Provide the (X, Y) coordinate of the cell's center where the given text is located.  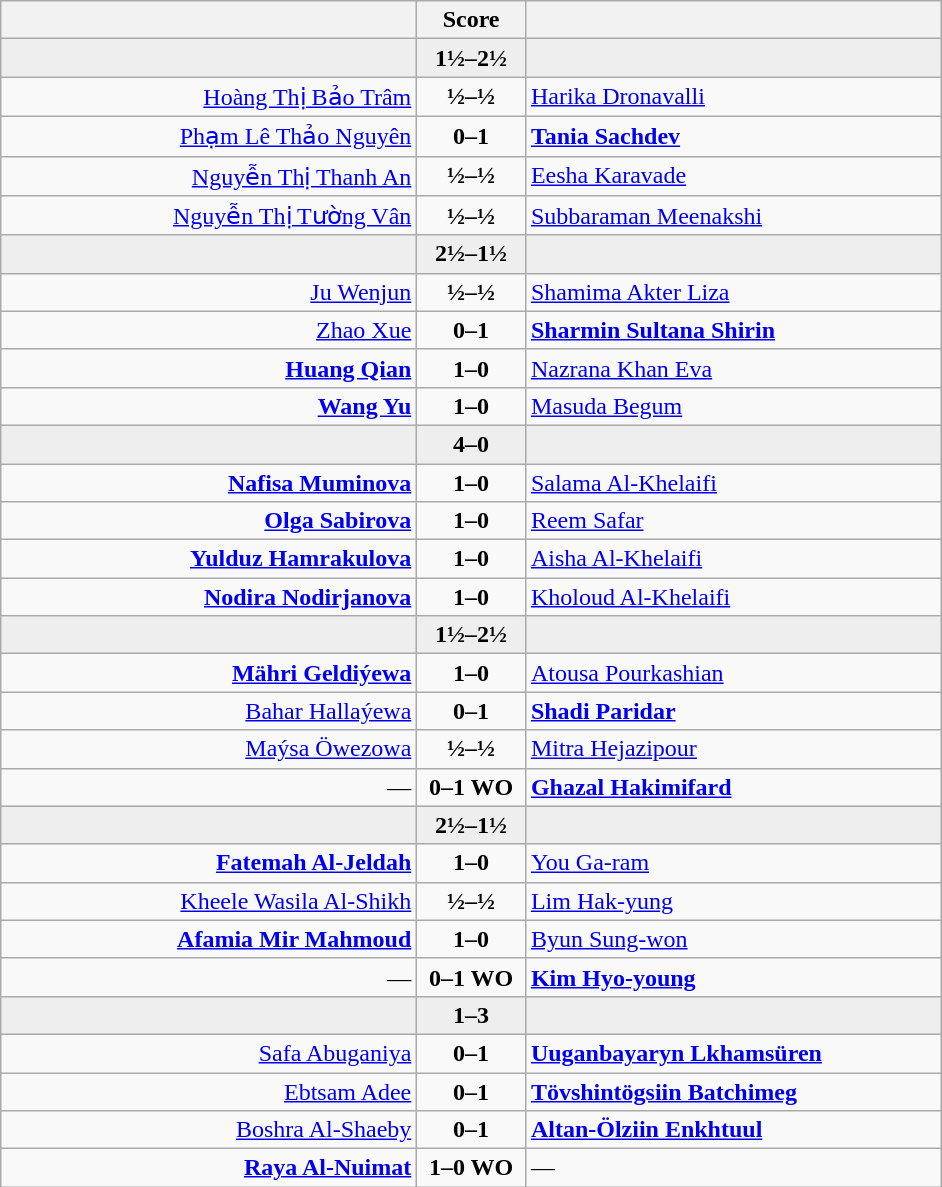
Byun Sung-won (733, 939)
Altan-Ölziin Enkhtuul (733, 1130)
Afamia Mir Mahmoud (209, 939)
1–0 WO (472, 1168)
Zhao Xue (209, 330)
Nodira Nodirjanova (209, 597)
Ju Wenjun (209, 292)
You Ga-ram (733, 863)
Huang Qian (209, 368)
Mähri Geldiýewa (209, 673)
Harika Dronavalli (733, 97)
Nafisa Muminova (209, 483)
Ebtsam Adee (209, 1091)
Wang Yu (209, 406)
Sharmin Sultana Shirin (733, 330)
Lim Hak-yung (733, 901)
Olga Sabirova (209, 521)
Maýsa Öwezowa (209, 749)
Aisha Al-Khelaifi (733, 559)
Boshra Al-Shaeby (209, 1130)
Subbaraman Meenakshi (733, 216)
Yulduz Hamrakulova (209, 559)
Nazrana Khan Eva (733, 368)
Kheele Wasila Al-Shikh (209, 901)
Eesha Karavade (733, 176)
Nguyễn Thị Tường Vân (209, 216)
Kim Hyo-young (733, 977)
Phạm Lê Thảo Nguyên (209, 136)
Safa Abuganiya (209, 1053)
Nguyễn Thị Thanh An (209, 176)
Atousa Pourkashian (733, 673)
4–0 (472, 444)
Bahar Hallaýewa (209, 711)
Reem Safar (733, 521)
Uuganbayaryn Lkhamsüren (733, 1053)
Tövshintögsiin Batchimeg (733, 1091)
1–3 (472, 1015)
Shamima Akter Liza (733, 292)
Salama Al-Khelaifi (733, 483)
Hoàng Thị Bảo Trâm (209, 97)
Fatemah Al-Jeldah (209, 863)
Mitra Hejazipour (733, 749)
Ghazal Hakimifard (733, 787)
Raya Al-Nuimat (209, 1168)
Shadi Paridar (733, 711)
Masuda Begum (733, 406)
Tania Sachdev (733, 136)
Score (472, 20)
Kholoud Al-Khelaifi (733, 597)
